Search for the cell housing the specified text and yield its (X, Y) center coordinate. 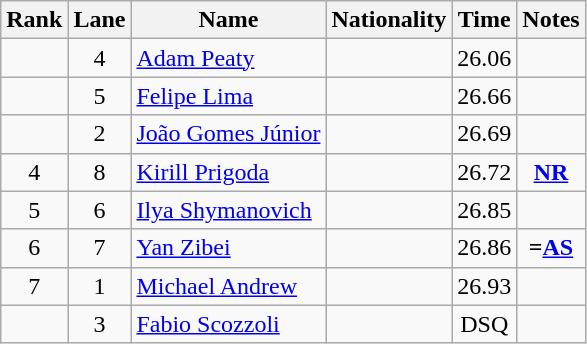
Kirill Prigoda (228, 172)
1 (100, 286)
3 (100, 324)
26.72 (484, 172)
2 (100, 134)
João Gomes Júnior (228, 134)
Felipe Lima (228, 96)
Fabio Scozzoli (228, 324)
26.69 (484, 134)
Nationality (389, 20)
Time (484, 20)
26.85 (484, 210)
Yan Zibei (228, 248)
Name (228, 20)
26.86 (484, 248)
26.66 (484, 96)
Notes (551, 20)
26.06 (484, 58)
26.93 (484, 286)
Rank (34, 20)
8 (100, 172)
Adam Peaty (228, 58)
Lane (100, 20)
DSQ (484, 324)
NR (551, 172)
Michael Andrew (228, 286)
Ilya Shymanovich (228, 210)
=AS (551, 248)
